Extract the [X, Y] coordinate from the center of the cell holding the provided text.  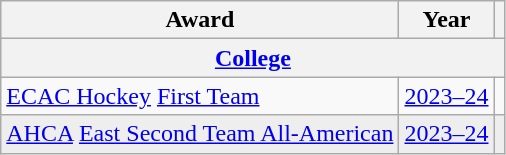
Award [200, 20]
College [253, 58]
ECAC Hockey First Team [200, 96]
Year [446, 20]
AHCA East Second Team All-American [200, 134]
